Search for the cell housing the specified text and yield its [X, Y] center coordinate. 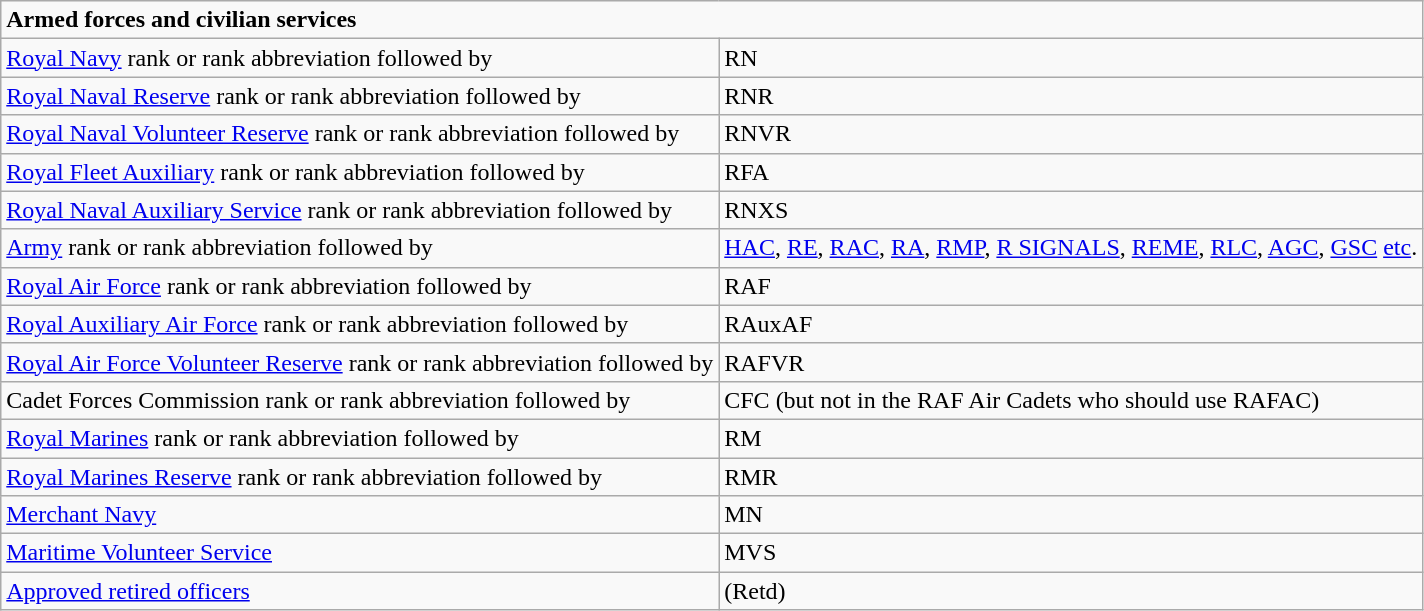
Army rank or rank abbreviation followed by [360, 248]
RN [1071, 58]
Royal Marines rank or rank abbreviation followed by [360, 438]
Royal Fleet Auxiliary rank or rank abbreviation followed by [360, 172]
Royal Navy rank or rank abbreviation followed by [360, 58]
Royal Air Force rank or rank abbreviation followed by [360, 286]
Royal Marines Reserve rank or rank abbreviation followed by [360, 477]
RNVR [1071, 134]
Maritime Volunteer Service [360, 553]
Royal Air Force Volunteer Reserve rank or rank abbreviation followed by [360, 362]
(Retd) [1071, 591]
RNR [1071, 96]
RAuxAF [1071, 324]
MVS [1071, 553]
RM [1071, 438]
CFC (but not in the RAF Air Cadets who should use RAFAC) [1071, 400]
Royal Naval Volunteer Reserve rank or rank abbreviation followed by [360, 134]
HAC, RE, RAC, RA, RMP, R SIGNALS, REME, RLC, AGC, GSC etc. [1071, 248]
RAFVR [1071, 362]
MN [1071, 515]
RAF [1071, 286]
RMR [1071, 477]
Royal Auxiliary Air Force rank or rank abbreviation followed by [360, 324]
Cadet Forces Commission rank or rank abbreviation followed by [360, 400]
Royal Naval Auxiliary Service rank or rank abbreviation followed by [360, 210]
Armed forces and civilian services [712, 20]
Approved retired officers [360, 591]
RFA [1071, 172]
Merchant Navy [360, 515]
Royal Naval Reserve rank or rank abbreviation followed by [360, 96]
RNXS [1071, 210]
